From the cell containing the given text, extract its center point as (X, Y) coordinate. 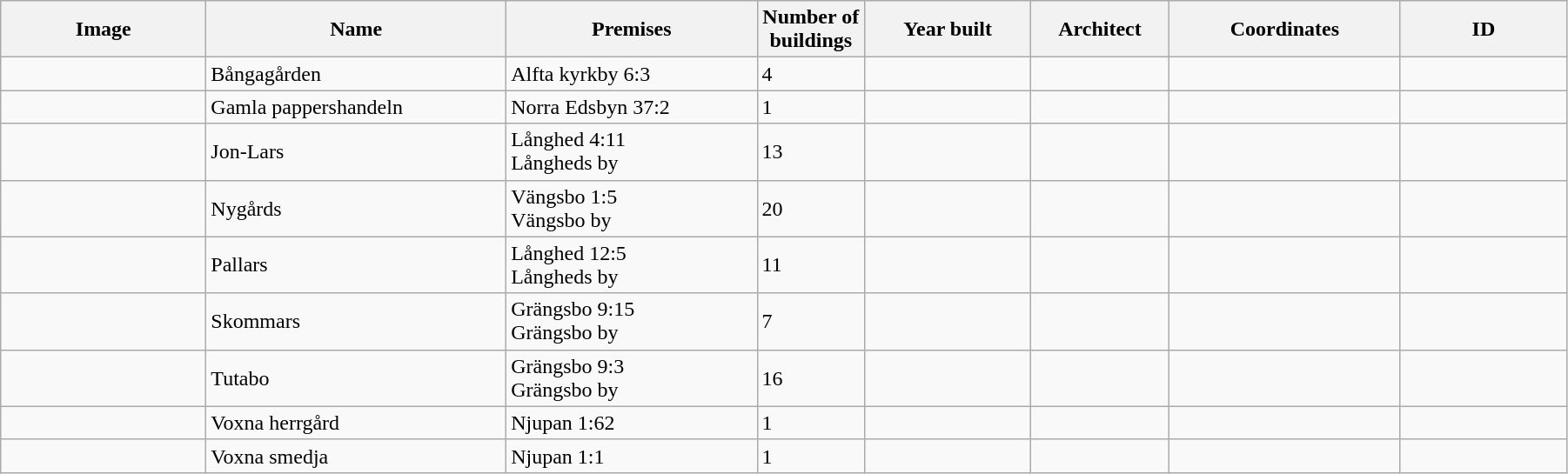
Image (104, 30)
Jon-Lars (357, 151)
Grängsbo 9:15Grängsbo by (632, 322)
Nygårds (357, 209)
Voxna herrgård (357, 423)
Norra Edsbyn 37:2 (632, 107)
Långhed 12:5Långheds by (632, 264)
16 (811, 377)
Voxna smedja (357, 456)
ID (1483, 30)
20 (811, 209)
Vängsbo 1:5Vängsbo by (632, 209)
11 (811, 264)
4 (811, 74)
Alfta kyrkby 6:3 (632, 74)
Njupan 1:62 (632, 423)
Pallars (357, 264)
Grängsbo 9:3Grängsbo by (632, 377)
Premises (632, 30)
Tutabo (357, 377)
Coordinates (1284, 30)
Year built (948, 30)
Number ofbuildings (811, 30)
Architect (1100, 30)
Njupan 1:1 (632, 456)
7 (811, 322)
Bångagården (357, 74)
13 (811, 151)
Gamla pappershandeln (357, 107)
Långhed 4:11Långheds by (632, 151)
Name (357, 30)
Skommars (357, 322)
